Locate the cell with the specified text and output its [x, y] center coordinate. 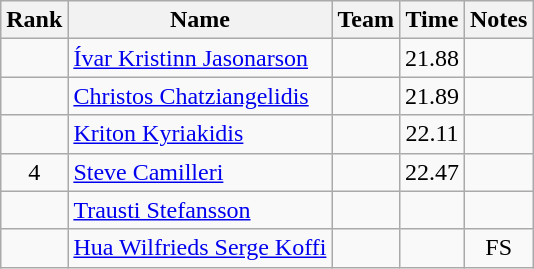
FS [498, 248]
Notes [498, 20]
Time [432, 20]
Hua Wilfrieds Serge Koffi [200, 248]
4 [34, 172]
Trausti Stefansson [200, 210]
22.11 [432, 134]
Kriton Kyriakidis [200, 134]
Rank [34, 20]
Christos Chatziangelidis [200, 96]
Name [200, 20]
Team [366, 20]
Steve Camilleri [200, 172]
21.88 [432, 58]
21.89 [432, 96]
22.47 [432, 172]
Ívar Kristinn Jasonarson [200, 58]
